From the cell containing the given text, extract its center point as [X, Y] coordinate. 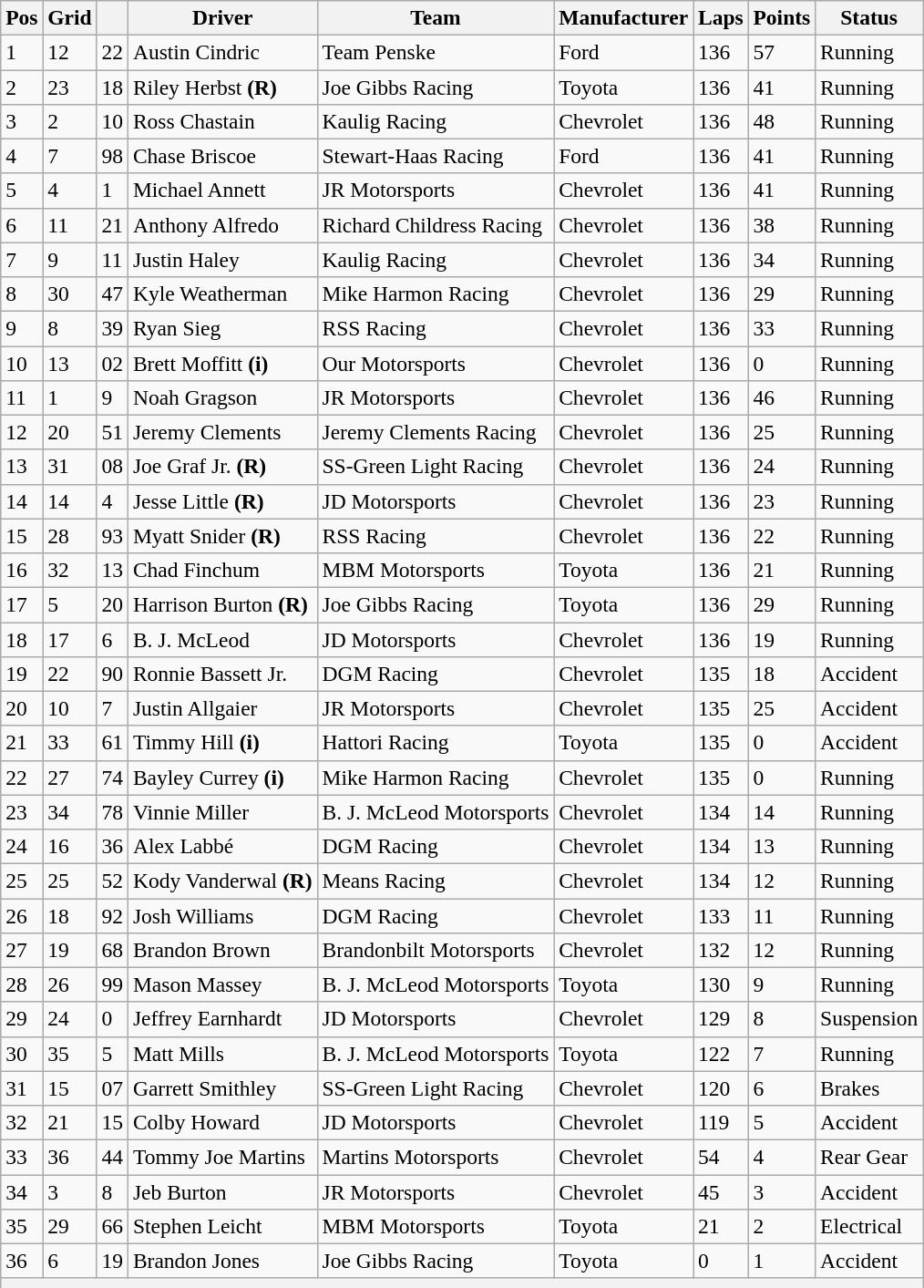
Suspension [869, 1019]
Tommy Joe Martins [222, 1157]
Joe Graf Jr. (R) [222, 467]
Chase Briscoe [222, 156]
120 [722, 1088]
119 [722, 1122]
Stephen Leicht [222, 1226]
Alex Labbé [222, 846]
Jeb Burton [222, 1191]
129 [722, 1019]
Our Motorsports [436, 363]
Justin Allgaier [222, 708]
Richard Childress Racing [436, 225]
Driver [222, 17]
132 [722, 950]
44 [112, 1157]
Brandonbilt Motorsports [436, 950]
133 [722, 915]
68 [112, 950]
92 [112, 915]
Bayley Currey (i) [222, 778]
Noah Gragson [222, 397]
Kody Vanderwal (R) [222, 881]
Ross Chastain [222, 121]
Chad Finchum [222, 570]
51 [112, 432]
Riley Herbst (R) [222, 87]
Michael Annett [222, 191]
Timmy Hill (i) [222, 743]
Kyle Weatherman [222, 294]
90 [112, 674]
46 [782, 397]
45 [722, 1191]
Points [782, 17]
99 [112, 984]
07 [112, 1088]
Brandon Jones [222, 1261]
66 [112, 1226]
Jesse Little (R) [222, 501]
Jeffrey Earnhardt [222, 1019]
02 [112, 363]
Mason Massey [222, 984]
Anthony Alfredo [222, 225]
Means Racing [436, 881]
Brett Moffitt (i) [222, 363]
Myatt Snider (R) [222, 536]
Hattori Racing [436, 743]
Austin Cindric [222, 52]
52 [112, 881]
Justin Haley [222, 260]
Status [869, 17]
122 [722, 1054]
47 [112, 294]
93 [112, 536]
Matt Mills [222, 1054]
Harrison Burton (R) [222, 604]
08 [112, 467]
54 [722, 1157]
39 [112, 328]
57 [782, 52]
B. J. McLeod [222, 639]
Ronnie Bassett Jr. [222, 674]
Laps [722, 17]
Colby Howard [222, 1122]
Ryan Sieg [222, 328]
98 [112, 156]
Jeremy Clements Racing [436, 432]
48 [782, 121]
Team [436, 17]
Vinnie Miller [222, 812]
Electrical [869, 1226]
78 [112, 812]
130 [722, 984]
Manufacturer [623, 17]
Grid [69, 17]
Jeremy Clements [222, 432]
Brandon Brown [222, 950]
74 [112, 778]
Josh Williams [222, 915]
61 [112, 743]
Brakes [869, 1088]
Pos [22, 17]
Garrett Smithley [222, 1088]
38 [782, 225]
Martins Motorsports [436, 1157]
Stewart-Haas Racing [436, 156]
Rear Gear [869, 1157]
Team Penske [436, 52]
